Return the (X, Y) coordinate for the center point of the cell that contains the specified text.  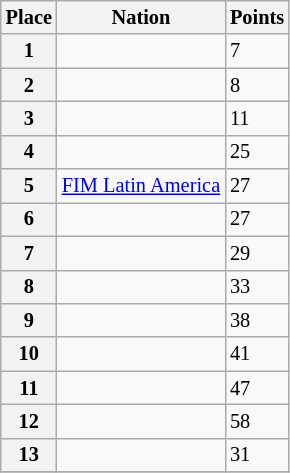
47 (257, 388)
5 (29, 186)
Nation (141, 17)
Place (29, 17)
6 (29, 219)
25 (257, 152)
31 (257, 455)
13 (29, 455)
10 (29, 354)
4 (29, 152)
1 (29, 51)
38 (257, 320)
9 (29, 320)
41 (257, 354)
Points (257, 17)
3 (29, 118)
FIM Latin America (141, 186)
58 (257, 421)
29 (257, 253)
12 (29, 421)
2 (29, 85)
33 (257, 287)
